Return the (x, y) coordinate for the center point of the cell that contains the specified text.  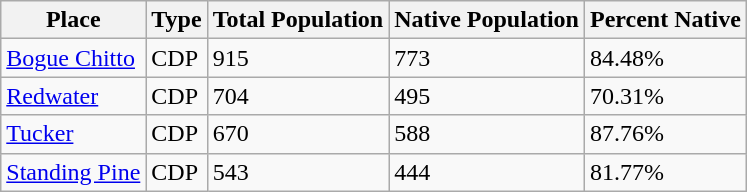
Bogue Chitto (74, 58)
Native Population (487, 20)
Percent Native (665, 20)
87.76% (665, 134)
70.31% (665, 96)
84.48% (665, 58)
Type (176, 20)
495 (487, 96)
Tucker (74, 134)
81.77% (665, 172)
Standing Pine (74, 172)
915 (298, 58)
Place (74, 20)
Total Population (298, 20)
444 (487, 172)
588 (487, 134)
704 (298, 96)
Redwater (74, 96)
773 (487, 58)
670 (298, 134)
543 (298, 172)
